Scan for the cell matching the given text and deliver its [X, Y] coordinate at center. 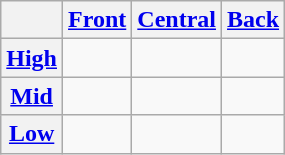
High [32, 58]
Low [32, 134]
Back [254, 20]
Central [177, 20]
Front [98, 20]
Mid [32, 96]
